Identify which cell holds the provided text, then report its [x, y] central coordinate. 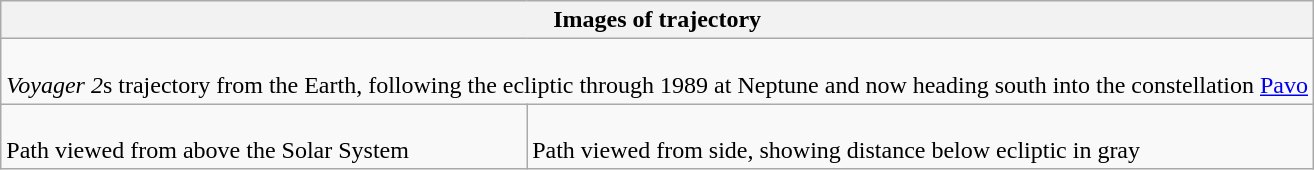
Images of trajectory [658, 20]
Voyager 2s trajectory from the Earth, following the ecliptic through 1989 at Neptune and now heading south into the constellation Pavo [658, 72]
Path viewed from above the Solar System [264, 136]
Path viewed from side, showing distance below ecliptic in gray [920, 136]
